Provide the (X, Y) coordinate of the cell's center where the given text is located.  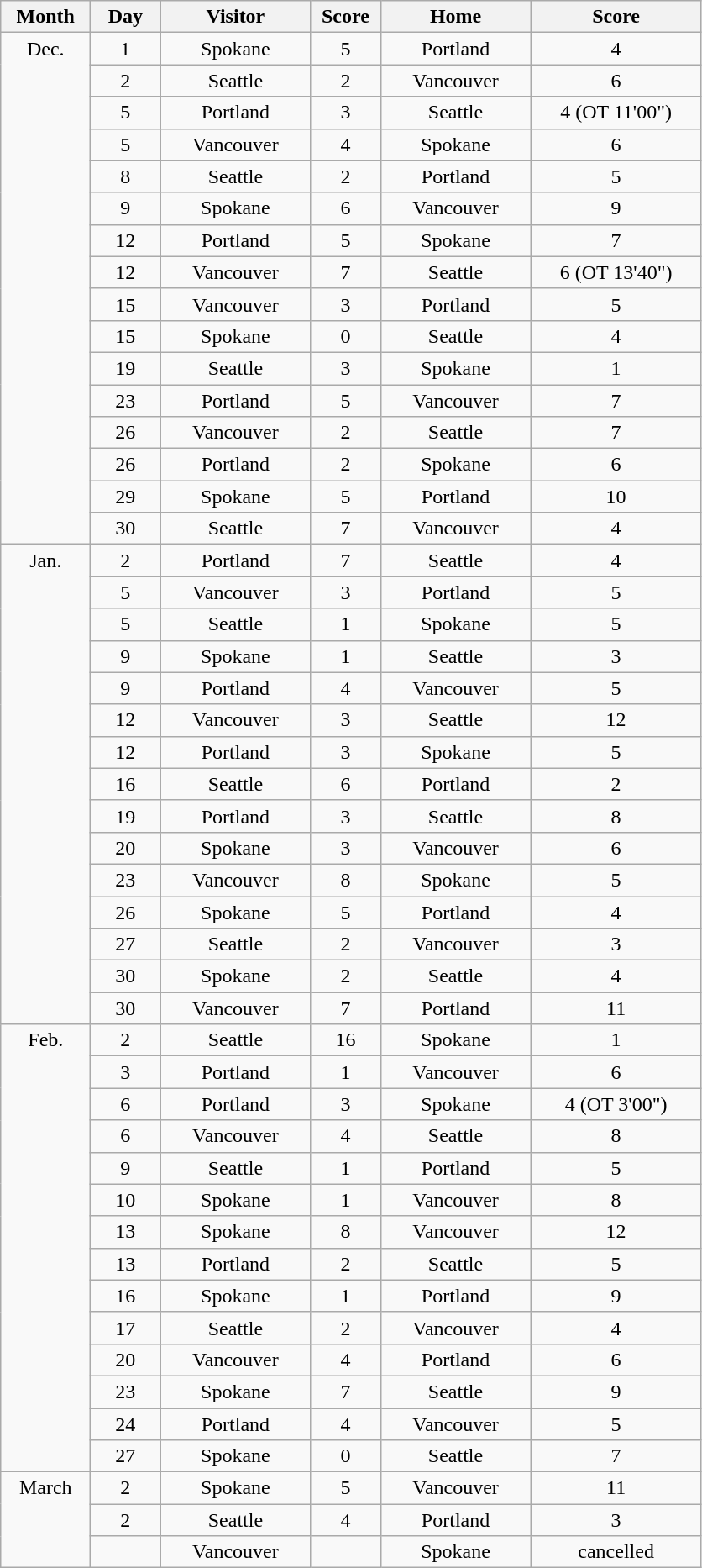
Feb. (45, 1249)
Month (45, 17)
Home (455, 17)
4 (OT 11'00") (616, 113)
Jan. (45, 785)
Day (126, 17)
Dec. (45, 289)
29 (126, 497)
cancelled (616, 1552)
24 (126, 1424)
17 (126, 1328)
Visitor (235, 17)
4 (OT 3'00") (616, 1104)
March (45, 1520)
6 (OT 13'40") (616, 272)
